Return the [x, y] coordinate for the center point of the cell that contains the specified text.  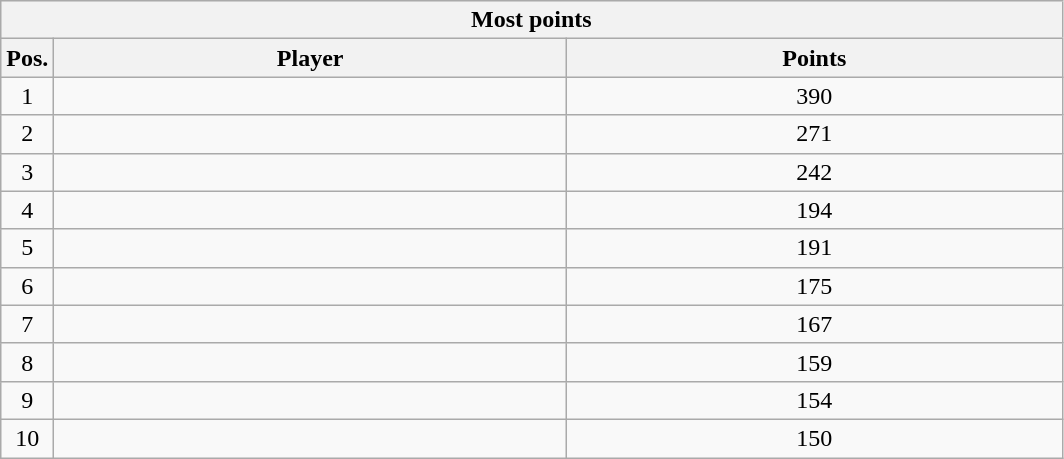
3 [28, 172]
242 [814, 172]
7 [28, 324]
194 [814, 210]
4 [28, 210]
390 [814, 96]
5 [28, 248]
154 [814, 400]
271 [814, 134]
175 [814, 286]
Player [310, 58]
10 [28, 438]
167 [814, 324]
150 [814, 438]
159 [814, 362]
1 [28, 96]
Most points [532, 20]
9 [28, 400]
191 [814, 248]
Points [814, 58]
6 [28, 286]
8 [28, 362]
2 [28, 134]
Pos. [28, 58]
